Find where the given text appears and provide that cell's center as [X, Y] coordinate. 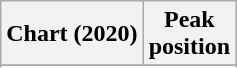
Chart (2020) [72, 34]
Peakposition [189, 34]
